Output the [x, y] coordinate of the center of the cell containing the given text.  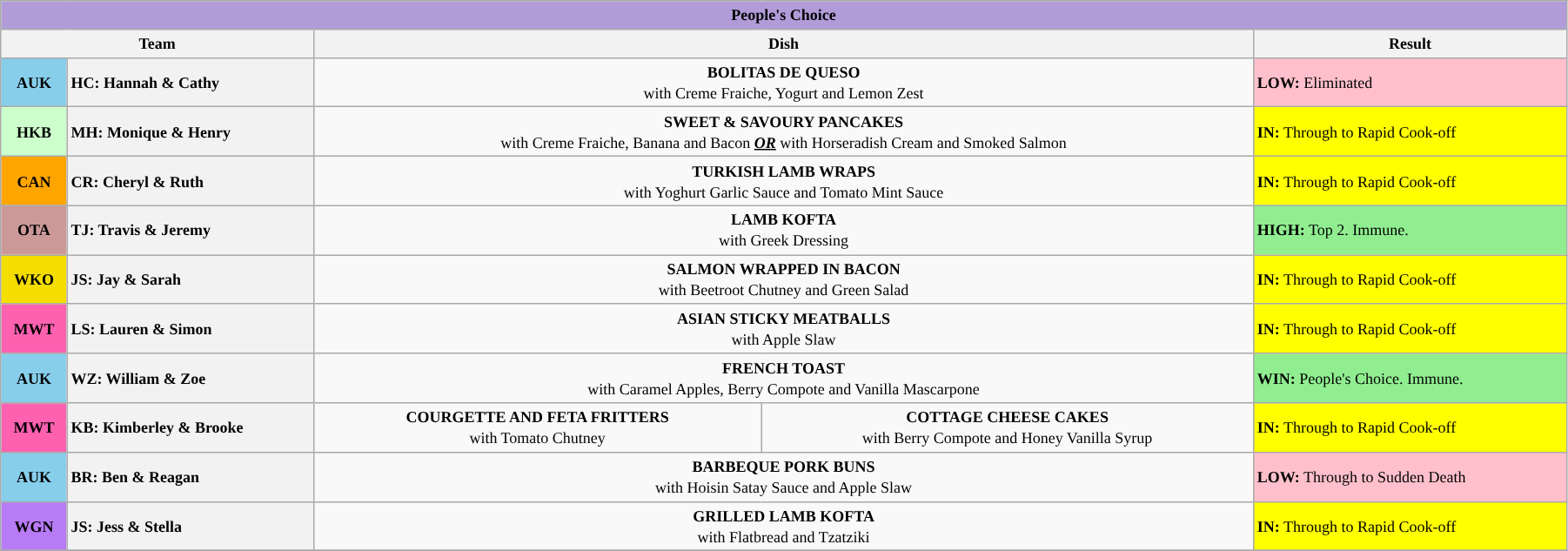
HIGH: Top 2. Immune. [1410, 230]
BARBEQUE PORK BUNSwith Hoisin Satay Sauce and Apple Slaw [784, 477]
Result [1410, 44]
LAMB KOFTA with Greek Dressing [784, 230]
OTA [34, 230]
LOW: Through to Sudden Death [1410, 477]
People's Choice [784, 16]
CAN [34, 181]
TURKISH LAMB WRAPS with Yoghurt Garlic Sauce and Tomato Mint Sauce [784, 181]
HC: Hannah & Cathy [191, 82]
WGN [34, 526]
JS: Jess & Stella [191, 526]
COURGETTE AND FETA FRITTERS with Tomato Chutney [538, 428]
BOLITAS DE QUESOwith Creme Fraiche, Yogurt and Lemon Zest [784, 82]
COTTAGE CHEESE CAKES with Berry Compote and Honey Vanilla Syrup [1008, 428]
FRENCH TOAST with Caramel Apples, Berry Compote and Vanilla Mascarpone [784, 378]
TJ: Travis & Jeremy [191, 230]
WKO [34, 280]
SALMON WRAPPED IN BACONwith Beetroot Chutney and Green Salad [784, 280]
WZ: William & Zoe [191, 378]
WIN: People's Choice. Immune. [1410, 378]
Dish [784, 44]
ASIAN STICKY MEATBALLS with Apple Slaw [784, 329]
LS: Lauren & Simon [191, 329]
LOW: Eliminated [1410, 82]
JS: Jay & Sarah [191, 280]
BR: Ben & Reagan [191, 477]
KB: Kimberley & Brooke [191, 428]
MH: Monique & Henry [191, 132]
GRILLED LAMB KOFTAwith Flatbread and Tzatziki [784, 526]
HKB [34, 132]
Team [157, 44]
SWEET & SAVOURY PANCAKES with Creme Fraiche, Banana and Bacon OR with Horseradish Cream and Smoked Salmon [784, 132]
CR: Cheryl & Ruth [191, 181]
